Scan for the cell matching the given text and deliver its [x, y] coordinate at center. 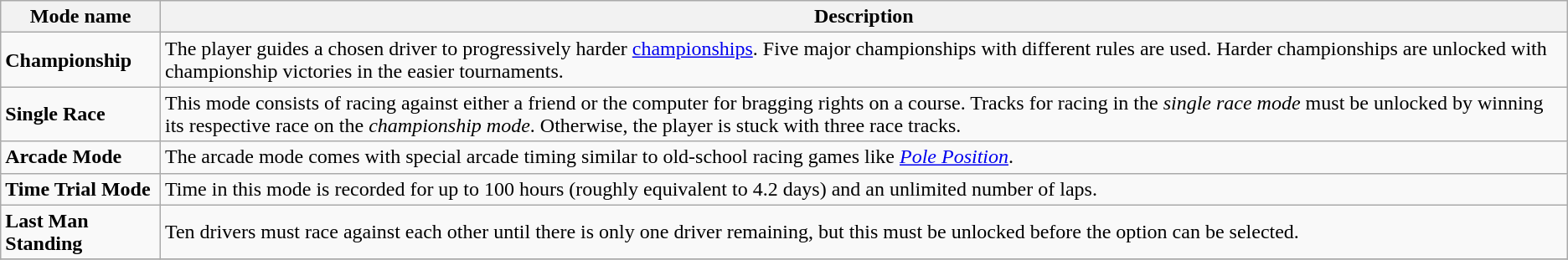
The arcade mode comes with special arcade timing similar to old-school racing games like Pole Position. [864, 157]
Time in this mode is recorded for up to 100 hours (roughly equivalent to 4.2 days) and an unlimited number of laps. [864, 189]
Description [864, 17]
Mode name [80, 17]
Ten drivers must race against each other until there is only one driver remaining, but this must be unlocked before the option can be selected. [864, 232]
Championship [80, 60]
Time Trial Mode [80, 189]
Arcade Mode [80, 157]
Single Race [80, 114]
Last Man Standing [80, 232]
